Search for the cell housing the specified text and yield its (X, Y) center coordinate. 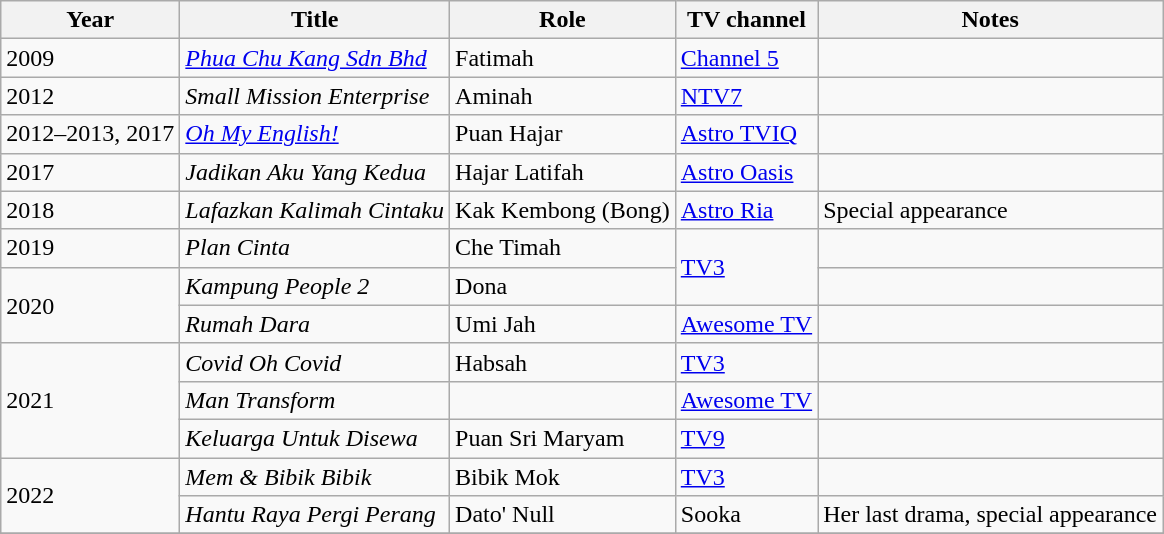
Mem & Bibik Bibik (315, 477)
2018 (90, 210)
Puan Sri Maryam (563, 438)
Astro Ria (746, 210)
Puan Hajar (563, 134)
Plan Cinta (315, 248)
2009 (90, 58)
Title (315, 20)
Channel 5 (746, 58)
Astro Oasis (746, 172)
2019 (90, 248)
Hantu Raya Pergi Perang (315, 515)
2020 (90, 305)
Small Mission Enterprise (315, 96)
Aminah (563, 96)
Keluarga Untuk Disewa (315, 438)
Rumah Dara (315, 324)
Notes (990, 20)
TV channel (746, 20)
Fatimah (563, 58)
Oh My English! (315, 134)
Kampung People 2 (315, 286)
2017 (90, 172)
Astro TVIQ (746, 134)
NTV7 (746, 96)
Che Timah (563, 248)
Umi Jah (563, 324)
Covid Oh Covid (315, 362)
Kak Kembong (Bong) (563, 210)
TV9 (746, 438)
Lafazkan Kalimah Cintaku (315, 210)
Role (563, 20)
Dona (563, 286)
Special appearance (990, 210)
Dato' Null (563, 515)
Phua Chu Kang Sdn Bhd (315, 58)
Hajar Latifah (563, 172)
2021 (90, 400)
Year (90, 20)
Habsah (563, 362)
2012–2013, 2017 (90, 134)
Jadikan Aku Yang Kedua (315, 172)
Her last drama, special appearance (990, 515)
Man Transform (315, 400)
Bibik Mok (563, 477)
2012 (90, 96)
Sooka (746, 515)
2022 (90, 496)
